Return the [X, Y] coordinate for the center point of the cell that contains the specified text.  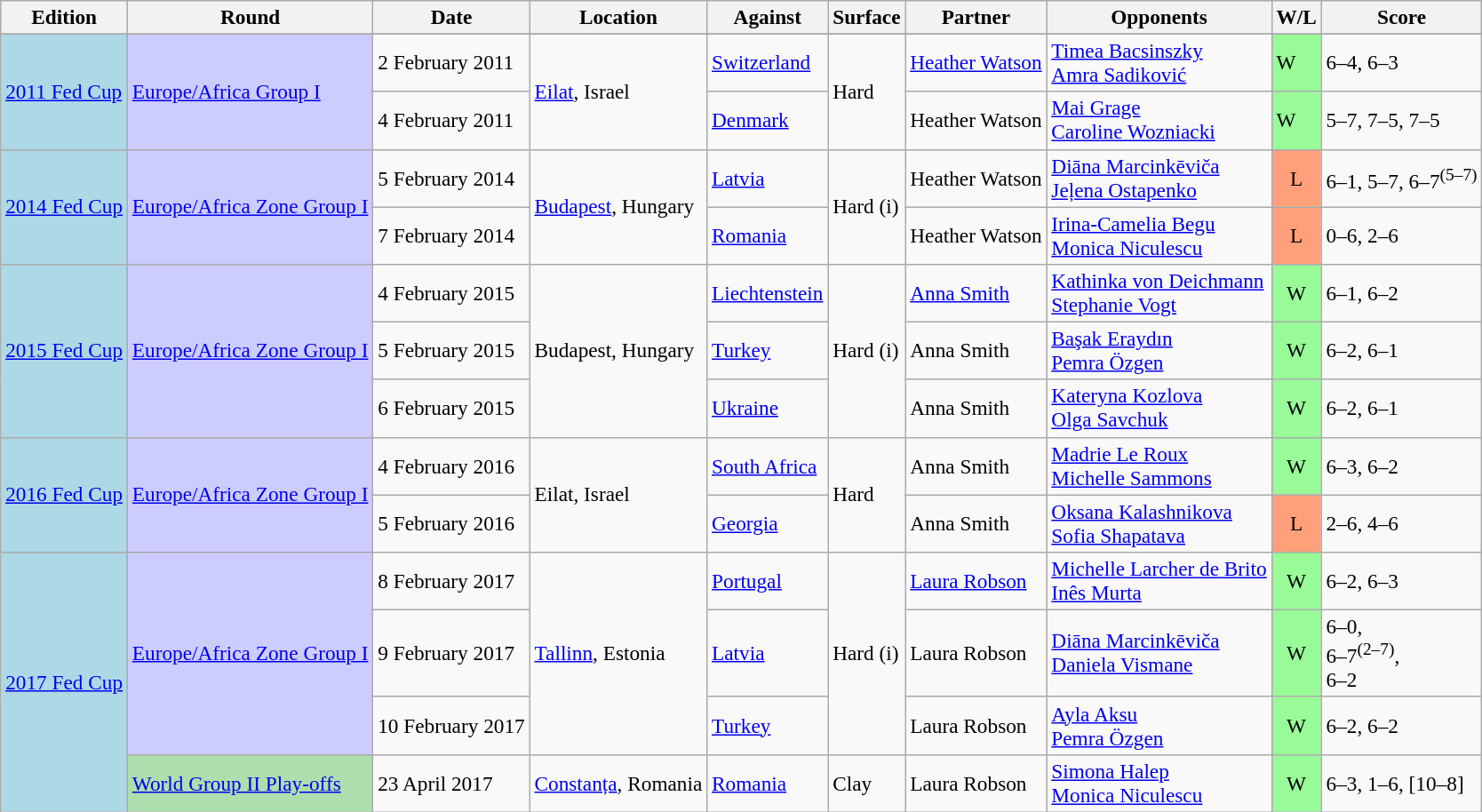
Location [618, 17]
South Africa [768, 466]
8 February 2017 [451, 581]
Diāna Marcinkēviča Daniela Vismane [1159, 653]
6–3, 6–2 [1402, 466]
Against [768, 17]
2015 Fed Cup [64, 350]
Kathinka von Deichmann Stephanie Vogt [1159, 293]
Surface [867, 17]
Irina-Camelia Begu Monica Niculescu [1159, 235]
Ukraine [768, 409]
5–7, 7–5, 7–5 [1402, 121]
Liechtenstein [768, 293]
Georgia [768, 522]
6 February 2015 [451, 409]
2 February 2011 [451, 62]
4 February 2016 [451, 466]
Kateryna Kozlova Olga Savchuk [1159, 409]
Madrie Le Roux Michelle Sammons [1159, 466]
Michelle Larcher de Brito Inês Murta [1159, 581]
Timea Bacsinszky Amra Sadiković [1159, 62]
6–0, 6–7(2–7), 6–2 [1402, 653]
2011 Fed Cup [64, 92]
10 February 2017 [451, 725]
Constanța, Romania [618, 784]
2016 Fed Cup [64, 495]
Ayla Aksu Pemra Özgen [1159, 725]
Edition [64, 17]
4 February 2015 [451, 293]
0–6, 2–6 [1402, 235]
Score [1402, 17]
Tallinn, Estonia [618, 653]
23 April 2017 [451, 784]
6–1, 6–2 [1402, 293]
Switzerland [768, 62]
Diāna Marcinkēviča Jeļena Ostapenko [1159, 178]
9 February 2017 [451, 653]
World Group II Play-offs [250, 784]
Başak Eraydın Pemra Özgen [1159, 350]
6–3, 1–6, [10–8] [1402, 784]
Partner [976, 17]
5 February 2016 [451, 522]
6–1, 5–7, 6–7(5–7) [1402, 178]
Opponents [1159, 17]
5 February 2014 [451, 178]
7 February 2014 [451, 235]
Portugal [768, 581]
Denmark [768, 121]
Date [451, 17]
5 February 2015 [451, 350]
Oksana Kalashnikova Sofia Shapatava [1159, 522]
Clay [867, 784]
6–4, 6–3 [1402, 62]
Round [250, 17]
6–2, 6–3 [1402, 581]
Mai Grage Caroline Wozniacki [1159, 121]
6–2, 6–2 [1402, 725]
2–6, 4–6 [1402, 522]
Simona Halep Monica Niculescu [1159, 784]
2014 Fed Cup [64, 207]
4 February 2011 [451, 121]
Europe/Africa Group I [250, 92]
2017 Fed Cup [64, 681]
W/L [1296, 17]
